Determine the (X, Y) coordinate at the center of the cell enclosing the given text.  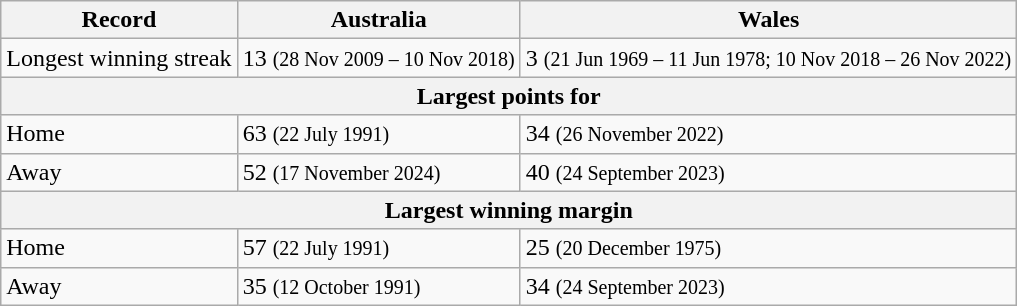
Australia (378, 20)
63 (22 July 1991) (378, 134)
52 (17 November 2024) (378, 172)
13 (28 Nov 2009 – 10 Nov 2018) (378, 58)
35 (12 October 1991) (378, 286)
34 (26 November 2022) (768, 134)
Record (119, 20)
Longest winning streak (119, 58)
3 (21 Jun 1969 – 11 Jun 1978; 10 Nov 2018 – 26 Nov 2022) (768, 58)
Largest points for (509, 96)
Wales (768, 20)
25 (20 December 1975) (768, 248)
57 (22 July 1991) (378, 248)
34 (24 September 2023) (768, 286)
Largest winning margin (509, 210)
40 (24 September 2023) (768, 172)
